Identify which cell holds the provided text, then report its (x, y) central coordinate. 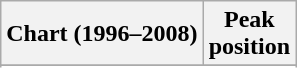
Chart (1996–2008) (102, 34)
Peakposition (249, 34)
